From the cell containing the given text, extract its center point as [X, Y] coordinate. 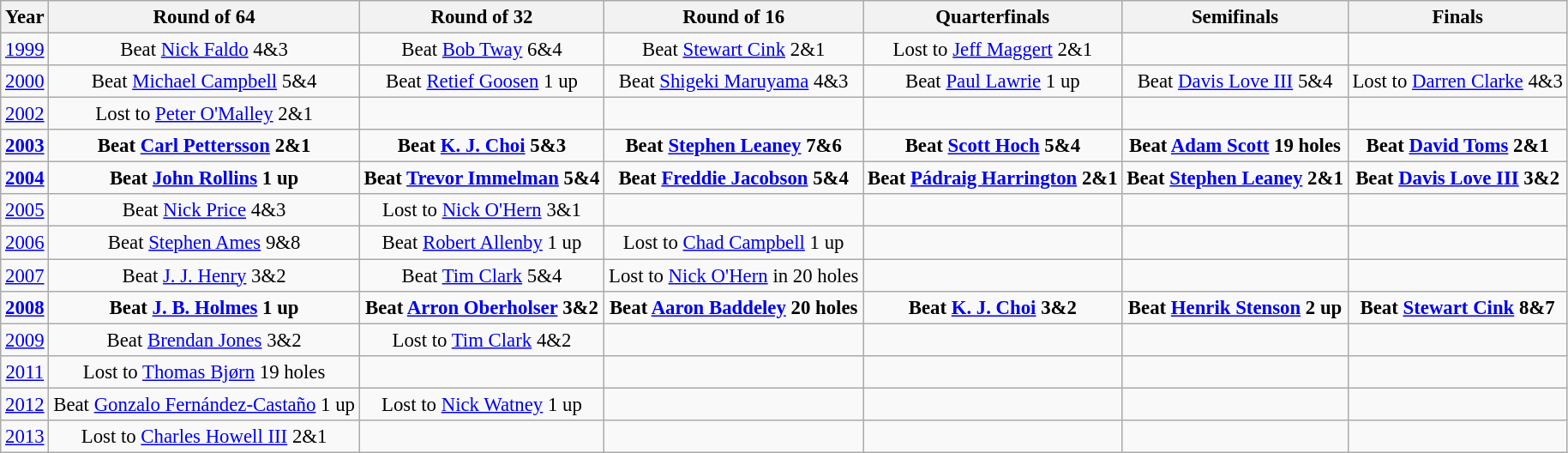
Beat Stewart Cink 2&1 [734, 50]
Beat J. J. Henry 3&2 [204, 275]
Lost to Thomas Bjørn 19 holes [204, 371]
Semifinals [1235, 17]
Round of 64 [204, 17]
2003 [25, 146]
2007 [25, 275]
2002 [25, 114]
2012 [25, 404]
Beat Aaron Baddeley 20 holes [734, 307]
Lost to Darren Clarke 4&3 [1457, 82]
Beat Retief Goosen 1 up [482, 82]
Lost to Nick Watney 1 up [482, 404]
Beat Freddie Jacobson 5&4 [734, 178]
Beat Brendan Jones 3&2 [204, 340]
Beat Nick Price 4&3 [204, 210]
Lost to Tim Clark 4&2 [482, 340]
Beat Stewart Cink 8&7 [1457, 307]
Beat Stephen Leaney 2&1 [1235, 178]
2004 [25, 178]
Beat Robert Allenby 1 up [482, 243]
Beat K. J. Choi 3&2 [993, 307]
Lost to Nick O'Hern 3&1 [482, 210]
Beat Pádraig Harrington 2&1 [993, 178]
2009 [25, 340]
Beat Henrik Stenson 2 up [1235, 307]
Beat Davis Love III 3&2 [1457, 178]
Lost to Charles Howell III 2&1 [204, 437]
Round of 16 [734, 17]
Round of 32 [482, 17]
1999 [25, 50]
Beat Scott Hoch 5&4 [993, 146]
2006 [25, 243]
Lost to Peter O'Malley 2&1 [204, 114]
Beat Stephen Ames 9&8 [204, 243]
Beat Stephen Leaney 7&6 [734, 146]
2013 [25, 437]
Beat Bob Tway 6&4 [482, 50]
Quarterfinals [993, 17]
Beat Arron Oberholser 3&2 [482, 307]
Finals [1457, 17]
Lost to Chad Campbell 1 up [734, 243]
2005 [25, 210]
Beat K. J. Choi 5&3 [482, 146]
2011 [25, 371]
Beat Nick Faldo 4&3 [204, 50]
Beat Shigeki Maruyama 4&3 [734, 82]
Beat David Toms 2&1 [1457, 146]
Beat Gonzalo Fernández-Castaño 1 up [204, 404]
2000 [25, 82]
Beat Paul Lawrie 1 up [993, 82]
Year [25, 17]
Beat J. B. Holmes 1 up [204, 307]
Beat Carl Pettersson 2&1 [204, 146]
2008 [25, 307]
Beat Davis Love III 5&4 [1235, 82]
Lost to Jeff Maggert 2&1 [993, 50]
Beat Michael Campbell 5&4 [204, 82]
Beat Tim Clark 5&4 [482, 275]
Lost to Nick O'Hern in 20 holes [734, 275]
Beat Trevor Immelman 5&4 [482, 178]
Beat John Rollins 1 up [204, 178]
Beat Adam Scott 19 holes [1235, 146]
